Determine the [x, y] coordinate at the center of the cell enclosing the given text.  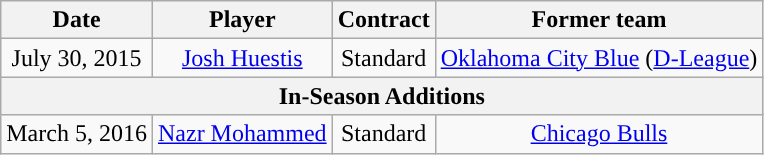
Player [242, 20]
Nazr Mohammed [242, 134]
July 30, 2015 [77, 58]
March 5, 2016 [77, 134]
In-Season Additions [382, 96]
Josh Huestis [242, 58]
Chicago Bulls [599, 134]
Former team [599, 20]
Date [77, 20]
Contract [384, 20]
Oklahoma City Blue (D-League) [599, 58]
